Detect which cell encompasses the target text, then output its (X, Y) center coordinate. 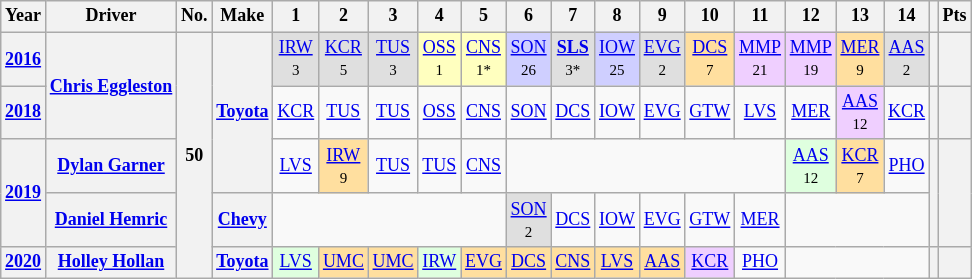
MER9 (860, 59)
No. (194, 16)
SLS3* (573, 59)
2019 (24, 192)
9 (662, 16)
IOW25 (618, 59)
Holley Hollan (110, 262)
10 (710, 16)
Pts (954, 16)
KCR7 (860, 166)
1 (296, 16)
2 (344, 16)
IRW3 (296, 59)
Dylan Garner (110, 166)
DCS7 (710, 59)
AAS (662, 262)
Driver (110, 16)
MMP21 (760, 59)
8 (618, 16)
SON (528, 113)
3 (393, 16)
50 (194, 155)
2018 (24, 113)
SON26 (528, 59)
SON2 (528, 220)
7 (573, 16)
2016 (24, 59)
4 (440, 16)
MMP19 (810, 59)
2020 (24, 262)
12 (810, 16)
EVG2 (662, 59)
Chevy (242, 220)
5 (484, 16)
Chris Eggleston (110, 86)
OSS (440, 113)
Year (24, 16)
IRW (440, 262)
6 (528, 16)
KCR5 (344, 59)
AAS2 (907, 59)
IRW9 (344, 166)
Make (242, 16)
13 (860, 16)
11 (760, 16)
Daniel Hemric (110, 220)
CNS1* (484, 59)
14 (907, 16)
TUS3 (393, 59)
OSS1 (440, 59)
